Return (X, Y) of the center of cell containing provided text 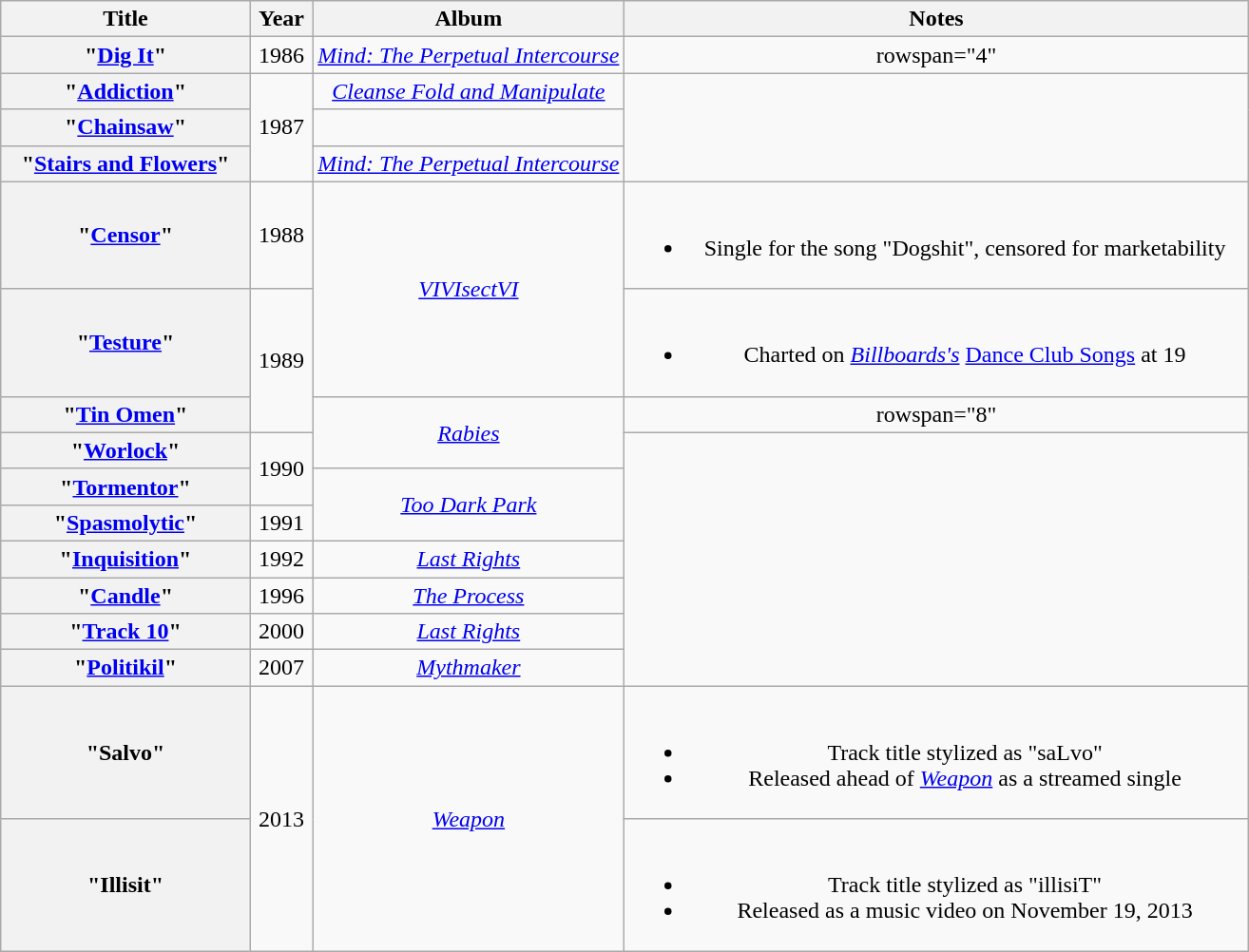
2013 (281, 819)
Single for the song "Dogshit", censored for marketability (936, 236)
Notes (936, 19)
Cleanse Fold and Manipulate (469, 91)
rowspan="4" (936, 55)
"Tin Omen" (125, 414)
"Inquisition" (125, 559)
"Stairs and Flowers" (125, 163)
Mythmaker (469, 668)
1996 (281, 596)
1992 (281, 559)
Track title stylized as "illisiT"Released as a music video on November 19, 2013 (936, 885)
Too Dark Park (469, 505)
1990 (281, 468)
"Tormentor" (125, 486)
"Testure" (125, 342)
"Spasmolytic" (125, 523)
2000 (281, 632)
"Candle" (125, 596)
Track title stylized as "saLvo"Released ahead of Weapon as a streamed single (936, 752)
"Worlock" (125, 450)
"Addiction" (125, 91)
1989 (281, 361)
"Politikil" (125, 668)
Rabies (469, 432)
"Censor" (125, 236)
2007 (281, 668)
Weapon (469, 819)
rowspan="8" (936, 414)
1988 (281, 236)
"Chainsaw" (125, 127)
The Process (469, 596)
Charted on Billboards's Dance Club Songs at 19 (936, 342)
"Illisit" (125, 885)
Title (125, 19)
Year (281, 19)
1986 (281, 55)
1987 (281, 127)
"Dig It" (125, 55)
VIVIsectVI (469, 289)
"Salvo" (125, 752)
"Track 10" (125, 632)
1991 (281, 523)
Album (469, 19)
